Find where the given text appears and provide that cell's center as (X, Y) coordinate. 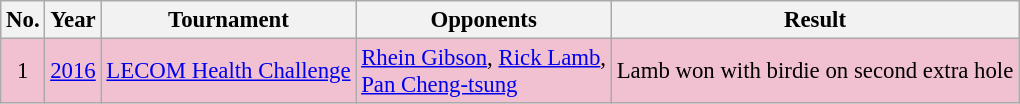
LECOM Health Challenge (228, 72)
Tournament (228, 20)
Result (814, 20)
No. (23, 20)
1 (23, 72)
2016 (73, 72)
Opponents (484, 20)
Rhein Gibson, Rick Lamb, Pan Cheng-tsung (484, 72)
Lamb won with birdie on second extra hole (814, 72)
Year (73, 20)
